Return [X, Y] of the center of cell containing provided text 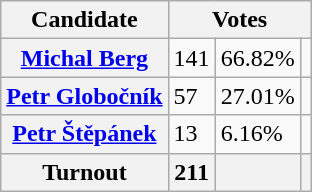
Michal Berg [84, 58]
211 [192, 172]
141 [192, 58]
27.01% [258, 96]
Petr Štěpánek [84, 134]
Candidate [84, 20]
Turnout [84, 172]
Petr Globočník [84, 96]
Votes [240, 20]
57 [192, 96]
13 [192, 134]
66.82% [258, 58]
6.16% [258, 134]
